Locate the cell with the specified text and output its [X, Y] center coordinate. 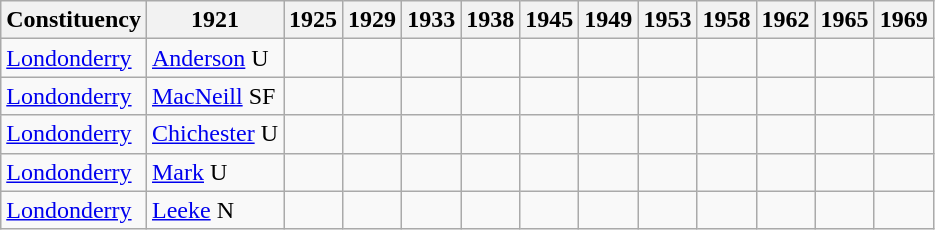
Leeke N [214, 210]
Chichester U [214, 134]
Anderson U [214, 58]
1962 [786, 20]
1958 [726, 20]
Constituency [74, 20]
Mark U [214, 172]
MacNeill SF [214, 96]
1929 [372, 20]
1938 [490, 20]
1953 [668, 20]
1949 [608, 20]
1945 [550, 20]
1933 [432, 20]
1965 [844, 20]
1969 [904, 20]
1921 [214, 20]
1925 [314, 20]
